Output the [X, Y] coordinate of the center of the cell containing the given text.  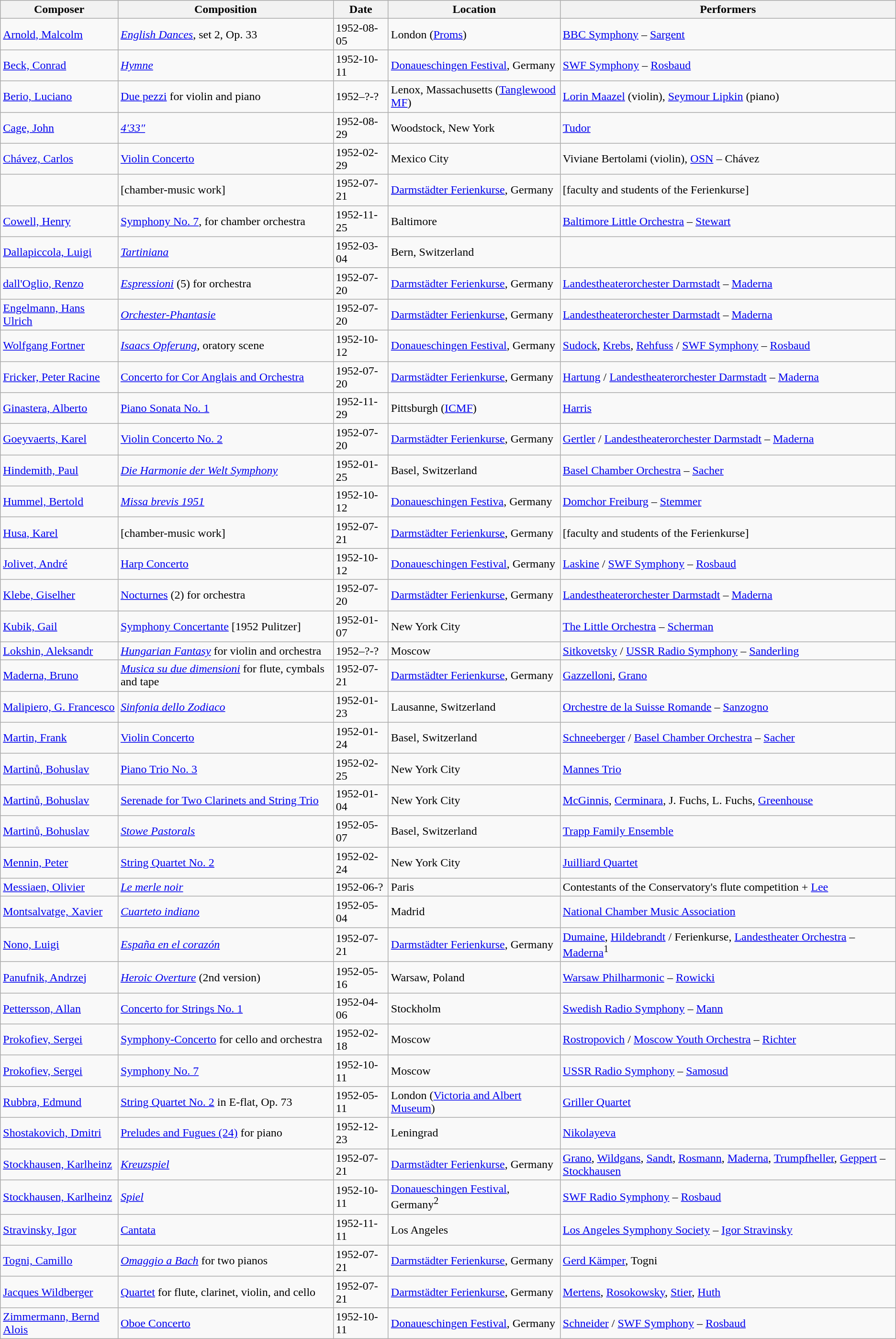
Symphony No. 7 [225, 1071]
España en el corazón [225, 945]
Gerd Kämper, Togni [728, 1260]
Date [361, 10]
Shostakovich, Dmitri [59, 1133]
Due pezzi for violin and piano [225, 97]
1952-02-18 [361, 1039]
Mertens, Rosokowsky, Stier, Huth [728, 1292]
Griller Quartet [728, 1101]
Serenade for Two Clarinets and String Trio [225, 800]
Warsaw Philharmonic – Rowicki [728, 977]
Jacques Wildberger [59, 1292]
Sitkovetsky / USSR Radio Symphony – Sanderling [728, 651]
Orchester-Phantasie [225, 314]
Leningrad [474, 1133]
Arnold, Malcolm [59, 34]
Husa, Karel [59, 533]
Tartiniana [225, 252]
Hartung / Landestheaterorchester Darmstadt – Maderna [728, 376]
Tudor [728, 127]
Mexico City [474, 159]
Oboe Concerto [225, 1323]
Stravinsky, Igor [59, 1230]
1952-06-? [361, 887]
1952-04-06 [361, 1009]
Domchor Freiburg – Stemmer [728, 502]
String Quartet No. 2 in E-flat, Op. 73 [225, 1101]
Espressioni (5) for orchestra [225, 284]
Stockholm [474, 1009]
Preludes and Fugues (24) for piano [225, 1133]
1952-05-04 [361, 912]
1952-11-25 [361, 221]
1952-01-24 [361, 738]
Location [474, 10]
1952-08-05 [361, 34]
String Quartet No. 2 [225, 862]
Trapp Family Ensemble [728, 831]
Montsalvatge, Xavier [59, 912]
Mennin, Peter [59, 862]
Kubik, Gail [59, 626]
Madrid [474, 912]
Dallapiccola, Luigi [59, 252]
Basel Chamber Orchestra – Sacher [728, 470]
Panufnik, Andrzej [59, 977]
Gertler / Landestheaterorchester Darmstadt – Maderna [728, 440]
Beck, Conrad [59, 65]
Baltimore [474, 221]
4′33″ [225, 127]
1952-01-04 [361, 800]
1952-02-25 [361, 769]
Messiaen, Olivier [59, 887]
Hummel, Bertold [59, 502]
Die Harmonie der Welt Symphony [225, 470]
Piano Sonata No. 1 [225, 408]
Contestants of the Conservatory's flute competition + Lee [728, 887]
1952-11-29 [361, 408]
Donaueschingen Festiva, Germany [474, 502]
Performers [728, 10]
Gazzelloni, Grano [728, 675]
Maderna, Bruno [59, 675]
Paris [474, 887]
Symphony No. 7, for chamber orchestra [225, 221]
1952-05-11 [361, 1101]
Cuarteto indiano [225, 912]
Malipiero, G. Francesco [59, 707]
Nocturnes (2) for orchestra [225, 595]
Zimmermann, Bernd Alois [59, 1323]
Le merle noir [225, 887]
Baltimore Little Orchestra – Stewart [728, 221]
1952-01-23 [361, 707]
Violin Concerto No. 2 [225, 440]
Composer [59, 10]
Lausanne, Switzerland [474, 707]
Quartet for flute, clarinet, violin, and cello [225, 1292]
Berio, Luciano [59, 97]
Lokshin, Aleksandr [59, 651]
Fricker, Peter Racine [59, 376]
SWF Radio Symphony – Rosbaud [728, 1197]
USSR Radio Symphony – Samosud [728, 1071]
Concerto for Strings No. 1 [225, 1009]
Sudock, Krebs, Rehfuss / SWF Symphony – Rosbaud [728, 346]
London (Victoria and Albert Museum) [474, 1101]
Jolivet, André [59, 564]
1952-02-24 [361, 862]
Donaueschingen Festival, Germany2 [474, 1197]
Rubbra, Edmund [59, 1101]
1952-01-07 [361, 626]
Spiel [225, 1197]
1952-08-29 [361, 127]
Schneider / SWF Symphony – Rosbaud [728, 1323]
1952-01-25 [361, 470]
Bern, Switzerland [474, 252]
Klebe, Giselher [59, 595]
Omaggio a Bach for two pianos [225, 1260]
1952-05-16 [361, 977]
Mannes Trio [728, 769]
Chávez, Carlos [59, 159]
Musica su due dimensioni for flute, cymbals and tape [225, 675]
BBC Symphony – Sargent [728, 34]
Symphony Concertante [1952 Pulitzer] [225, 626]
Nikolayeva [728, 1133]
Heroic Overture (2nd version) [225, 977]
Martin, Frank [59, 738]
SWF Symphony – Rosbaud [728, 65]
1952-02-29 [361, 159]
Harp Concerto [225, 564]
Schneeberger / Basel Chamber Orchestra – Sacher [728, 738]
McGinnis, Cerminara, J. Fuchs, L. Fuchs, Greenhouse [728, 800]
National Chamber Music Association [728, 912]
Togni, Camillo [59, 1260]
Rostropovich / Moscow Youth Orchestra – Richter [728, 1039]
Los Angeles [474, 1230]
Composition [225, 10]
Cantata [225, 1230]
Hungarian Fantasy for violin and orchestra [225, 651]
Goeyvaerts, Karel [59, 440]
Warsaw, Poland [474, 977]
dall'Oglio, Renzo [59, 284]
Swedish Radio Symphony – Mann [728, 1009]
Wolfgang Fortner [59, 346]
Lorin Maazel (violin), Seymour Lipkin (piano) [728, 97]
1952-11-11 [361, 1230]
Orchestre de la Suisse Romande – Sanzogno [728, 707]
Juilliard Quartet [728, 862]
Sinfonia dello Zodiaco [225, 707]
Nono, Luigi [59, 945]
1952-03-04 [361, 252]
Piano Trio No. 3 [225, 769]
English Dances, set 2, Op. 33 [225, 34]
Concerto for Cor Anglais and Orchestra [225, 376]
Hymne [225, 65]
Cowell, Henry [59, 221]
The Little Orchestra – Scherman [728, 626]
Viviane Bertolami (violin), OSN – Chávez [728, 159]
London (Proms) [474, 34]
Hindemith, Paul [59, 470]
1952-12-23 [361, 1133]
Pettersson, Allan [59, 1009]
Isaacs Opferung, oratory scene [225, 346]
Grano, Wildgans, Sandt, Rosmann, Maderna, Trumpfheller, Geppert – Stockhausen [728, 1165]
Missa brevis 1951 [225, 502]
Los Angeles Symphony Society – Igor Stravinsky [728, 1230]
Symphony-Concerto for cello and orchestra [225, 1039]
Harris [728, 408]
Lenox, Massachusetts (Tanglewood MF) [474, 97]
Ginastera, Alberto [59, 408]
Cage, John [59, 127]
Woodstock, New York [474, 127]
1952-05-07 [361, 831]
Stowe Pastorals [225, 831]
Kreuzspiel [225, 1165]
Engelmann, Hans Ulrich [59, 314]
Pittsburgh (ICMF) [474, 408]
Laskine / SWF Symphony – Rosbaud [728, 564]
Dumaine, Hildebrandt / Ferienkurse, Landestheater Orchestra – Maderna1 [728, 945]
